Extract the [X, Y] coordinate from the center of the cell holding the provided text.  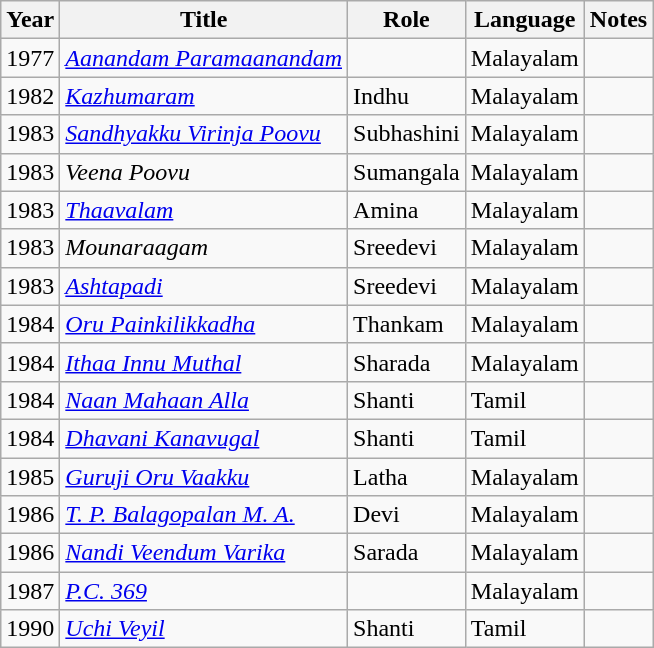
Veena Poovu [204, 172]
Latha [407, 477]
Mounaraagam [204, 248]
Sumangala [407, 172]
Ashtapadi [204, 286]
Uchi Veyil [204, 629]
Devi [407, 515]
Language [524, 20]
Indhu [407, 96]
Amina [407, 210]
Guruji Oru Vaakku [204, 477]
1982 [30, 96]
Notes [618, 20]
Oru Painkilikkadha [204, 324]
Subhashini [407, 134]
1985 [30, 477]
Title [204, 20]
Aanandam Paramaanandam [204, 58]
P.C. 369 [204, 591]
Nandi Veendum Varika [204, 553]
1977 [30, 58]
Sharada [407, 362]
1990 [30, 629]
Thaavalam [204, 210]
Role [407, 20]
Sandhyakku Virinja Poovu [204, 134]
1987 [30, 591]
T. P. Balagopalan M. A. [204, 515]
Dhavani Kanavugal [204, 438]
Sarada [407, 553]
Kazhumaram [204, 96]
Naan Mahaan Alla [204, 400]
Year [30, 20]
Thankam [407, 324]
Ithaa Innu Muthal [204, 362]
